Determine the [X, Y] coordinate at the center of the cell enclosing the given text.  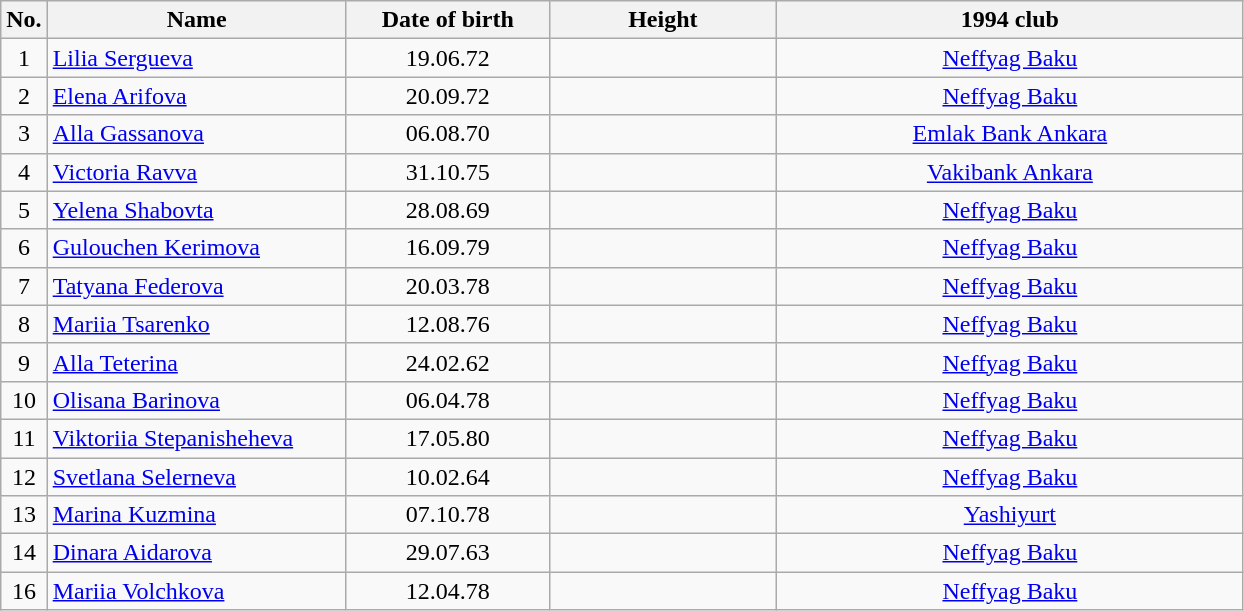
Victoria Ravva [196, 172]
10.02.64 [448, 477]
7 [24, 286]
4 [24, 172]
Gulouchen Kerimova [196, 248]
11 [24, 438]
Alla Teterina [196, 362]
10 [24, 400]
Name [196, 20]
06.08.70 [448, 134]
20.03.78 [448, 286]
No. [24, 20]
6 [24, 248]
12.08.76 [448, 324]
20.09.72 [448, 96]
31.10.75 [448, 172]
13 [24, 515]
12.04.78 [448, 591]
Olisana Barinova [196, 400]
Yashiyurt [1010, 515]
14 [24, 553]
Vakibank Ankara [1010, 172]
16.09.79 [448, 248]
Height [662, 20]
9 [24, 362]
Elena Arifova [196, 96]
06.04.78 [448, 400]
Tatyana Federova [196, 286]
Lilia Sergueva [196, 58]
07.10.78 [448, 515]
2 [24, 96]
24.02.62 [448, 362]
Date of birth [448, 20]
16 [24, 591]
Yelena Shabovta [196, 210]
Viktoriia Stepanisheheva [196, 438]
12 [24, 477]
28.08.69 [448, 210]
29.07.63 [448, 553]
5 [24, 210]
19.06.72 [448, 58]
Svetlana Selerneva [196, 477]
1 [24, 58]
Dinara Aidarova [196, 553]
Emlak Bank Ankara [1010, 134]
1994 club [1010, 20]
Marina Kuzmina [196, 515]
3 [24, 134]
8 [24, 324]
Mariia Volchkova [196, 591]
17.05.80 [448, 438]
Mariia Tsarenko [196, 324]
Alla Gassanova [196, 134]
